Search for the cell housing the specified text and yield its (x, y) center coordinate. 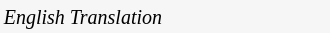
English Translation (166, 16)
